Extract the [X, Y] coordinate from the center of the cell holding the provided text.  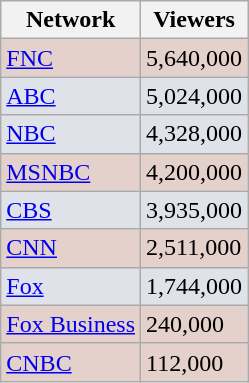
CBS [71, 210]
2,511,000 [194, 248]
CNN [71, 248]
FNC [71, 58]
ABC [71, 96]
4,200,000 [194, 172]
NBC [71, 134]
1,744,000 [194, 286]
3,935,000 [194, 210]
240,000 [194, 324]
MSNBC [71, 172]
Fox Business [71, 324]
Viewers [194, 20]
Fox [71, 286]
5,024,000 [194, 96]
4,328,000 [194, 134]
112,000 [194, 362]
CNBC [71, 362]
Network [71, 20]
5,640,000 [194, 58]
